Return the [x, y] coordinate for the center point of the cell that contains the specified text.  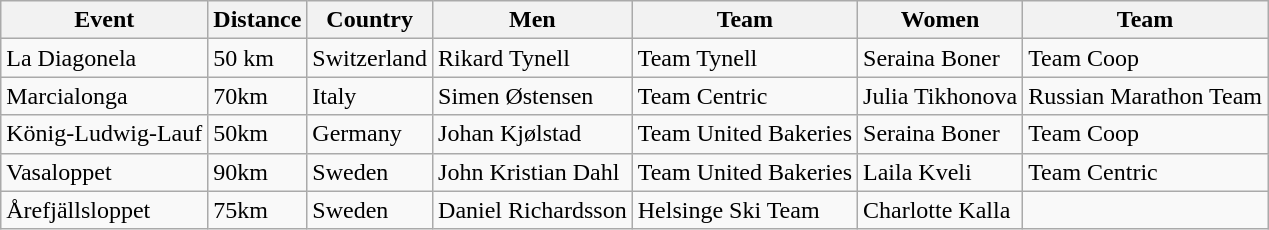
75km [258, 210]
Switzerland [370, 58]
John Kristian Dahl [533, 172]
Rikard Tynell [533, 58]
Daniel Richardsson [533, 210]
Country [370, 20]
Event [104, 20]
Men [533, 20]
90km [258, 172]
Distance [258, 20]
Helsinge Ski Team [744, 210]
Årefjällsloppet [104, 210]
Marcialonga [104, 96]
Vasaloppet [104, 172]
Women [940, 20]
70km [258, 96]
König-Ludwig-Lauf [104, 134]
Simen Østensen [533, 96]
50km [258, 134]
Laila Kveli [940, 172]
Germany [370, 134]
50 km [258, 58]
Italy [370, 96]
Russian Marathon Team [1146, 96]
Julia Tikhonova [940, 96]
Team Tynell [744, 58]
La Diagonela [104, 58]
Charlotte Kalla [940, 210]
Johan Kjølstad [533, 134]
